Find where the given text appears and provide that cell's center as [x, y] coordinate. 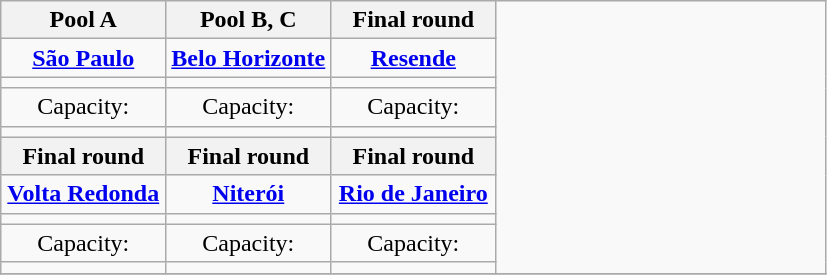
Belo Horizonte [248, 58]
Pool A [84, 20]
São Paulo [84, 58]
Pool B, C [248, 20]
Resende [414, 58]
Rio de Janeiro [414, 194]
Volta Redonda [84, 194]
Niterói [248, 194]
